Find where the given text appears and provide that cell's center as [X, Y] coordinate. 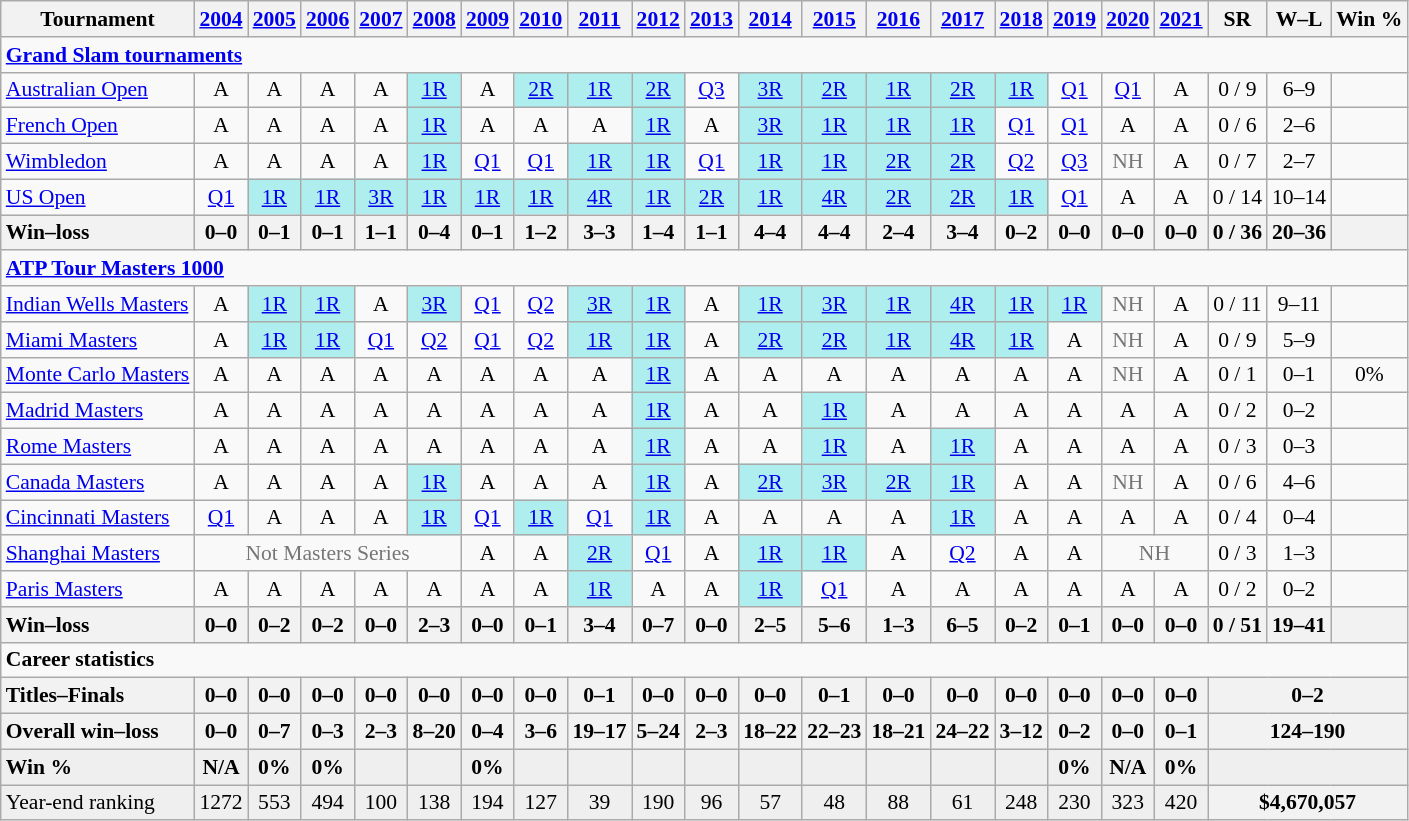
Rome Masters [98, 447]
2007 [380, 19]
2011 [599, 19]
127 [540, 803]
6–5 [962, 625]
Wimbledon [98, 162]
5–24 [658, 732]
2016 [898, 19]
88 [898, 803]
5–6 [834, 625]
2–7 [1299, 162]
1272 [220, 803]
Miami Masters [98, 340]
0 / 1 [1238, 375]
39 [599, 803]
4–6 [1299, 482]
2–6 [1299, 126]
Australian Open [98, 90]
2–4 [898, 233]
57 [770, 803]
2014 [770, 19]
138 [434, 803]
0 / 14 [1238, 197]
Titles–Finals [98, 696]
2004 [220, 19]
2018 [1022, 19]
2020 [1128, 19]
9–11 [1299, 304]
2012 [658, 19]
Grand Slam tournaments [704, 55]
2010 [540, 19]
Shanghai Masters [98, 554]
1–4 [658, 233]
ATP Tour Masters 1000 [704, 269]
5–9 [1299, 340]
Paris Masters [98, 589]
124–190 [1308, 732]
420 [1180, 803]
2005 [274, 19]
19–41 [1299, 625]
2006 [328, 19]
3–3 [599, 233]
Cincinnati Masters [98, 518]
248 [1022, 803]
100 [380, 803]
Tournament [98, 19]
0 / 4 [1238, 518]
2015 [834, 19]
W–L [1299, 19]
2009 [488, 19]
24–22 [962, 732]
2008 [434, 19]
194 [488, 803]
Madrid Masters [98, 411]
0 / 51 [1238, 625]
2013 [712, 19]
Monte Carlo Masters [98, 375]
0 / 36 [1238, 233]
Not Masters Series [327, 554]
2017 [962, 19]
230 [1074, 803]
8–20 [434, 732]
20–36 [1299, 233]
Year-end ranking [98, 803]
61 [962, 803]
553 [274, 803]
96 [712, 803]
18–22 [770, 732]
1–2 [540, 233]
2019 [1074, 19]
0 / 11 [1238, 304]
2–5 [770, 625]
French Open [98, 126]
494 [328, 803]
SR [1238, 19]
323 [1128, 803]
Canada Masters [98, 482]
10–14 [1299, 197]
3–12 [1022, 732]
48 [834, 803]
$4,670,057 [1308, 803]
3–6 [540, 732]
Career statistics [704, 660]
18–21 [898, 732]
6–9 [1299, 90]
22–23 [834, 732]
190 [658, 803]
19–17 [599, 732]
2021 [1180, 19]
Indian Wells Masters [98, 304]
US Open [98, 197]
0 / 7 [1238, 162]
Overall win–loss [98, 732]
